Output the [x, y] coordinate of the center of the cell containing the given text.  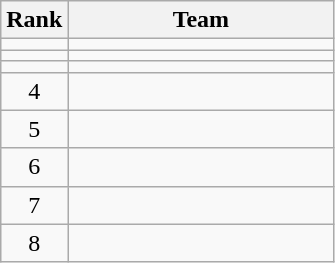
Team [201, 20]
7 [34, 205]
8 [34, 243]
Rank [34, 20]
4 [34, 91]
6 [34, 167]
5 [34, 129]
